Locate the cell with the specified text and output its [x, y] center coordinate. 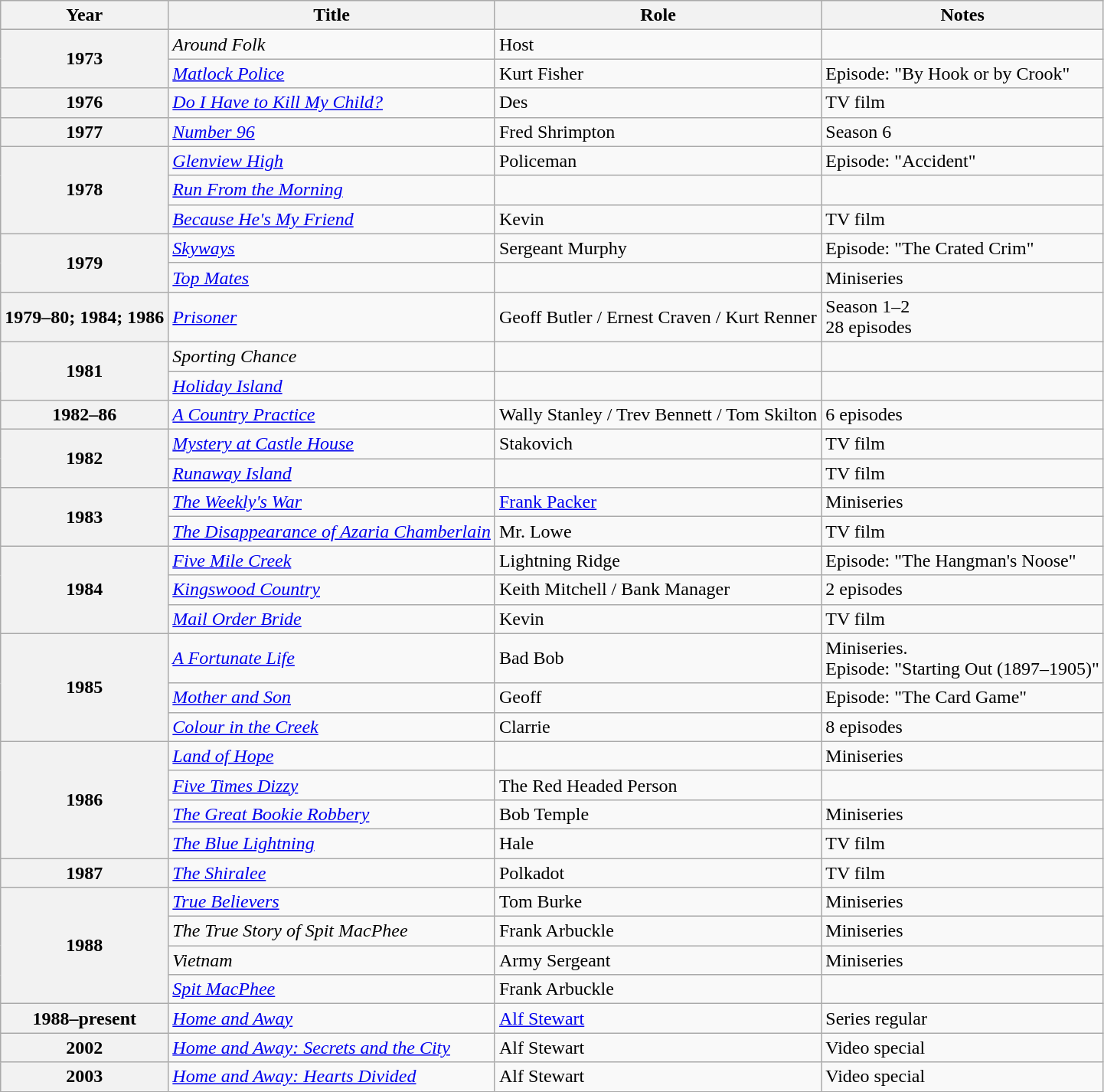
1979–80; 1984; 1986 [84, 317]
The Disappearance of Azaria Chamberlain [332, 531]
Episode: "By Hook or by Crook" [963, 74]
Five Mile Creek [332, 561]
Hale [658, 843]
1976 [84, 103]
The True Story of Spit MacPhee [332, 931]
Number 96 [332, 132]
Five Times Dizzy [332, 785]
Kurt Fisher [658, 74]
Kingswood Country [332, 590]
Frank Packer [658, 502]
Home and Away: Secrets and the City [332, 1048]
Role [658, 15]
Skyways [332, 248]
1985 [84, 688]
1979 [84, 263]
Host [658, 44]
Bad Bob [658, 659]
Matlock Police [332, 74]
1986 [84, 799]
Home and Away [332, 1018]
Series regular [963, 1018]
1981 [84, 371]
Geoff Butler / Ernest Craven / Kurt Renner [658, 317]
A Fortunate Life [332, 659]
A Country Practice [332, 415]
Glenview High [332, 161]
1982 [84, 459]
Army Sergeant [658, 960]
Year [84, 15]
The Red Headed Person [658, 785]
Mystery at Castle House [332, 444]
Stakovich [658, 444]
Miniseries.Episode: "Starting Out (1897–1905)" [963, 659]
1973 [84, 59]
Policeman [658, 161]
The Shiralee [332, 872]
Fred Shrimpton [658, 132]
Runaway Island [332, 473]
Mr. Lowe [658, 531]
Mother and Son [332, 698]
2 episodes [963, 590]
The Blue Lightning [332, 843]
Do I Have to Kill My Child? [332, 103]
Title [332, 15]
True Believers [332, 902]
Vietnam [332, 960]
Lightning Ridge [658, 561]
2002 [84, 1048]
Season 6 [963, 132]
6 episodes [963, 415]
Because He's My Friend [332, 219]
Keith Mitchell / Bank Manager [658, 590]
Land of Hope [332, 756]
Episode: "The Crated Crim" [963, 248]
Wally Stanley / Trev Bennett / Tom Skilton [658, 415]
1988–present [84, 1018]
Sporting Chance [332, 356]
Run From the Morning [332, 190]
Sergeant Murphy [658, 248]
Tom Burke [658, 902]
8 episodes [963, 727]
Clarrie [658, 727]
Prisoner [332, 317]
Top Mates [332, 277]
1983 [84, 517]
1987 [84, 872]
Notes [963, 15]
2003 [84, 1077]
The Great Bookie Robbery [332, 814]
Des [658, 103]
Episode: "Accident" [963, 161]
Episode: "The Hangman's Noose" [963, 561]
Spit MacPhee [332, 989]
Holiday Island [332, 385]
1988 [84, 946]
Bob Temple [658, 814]
Around Folk [332, 44]
The Weekly's War [332, 502]
1977 [84, 132]
Episode: "The Card Game" [963, 698]
Colour in the Creek [332, 727]
Home and Away: Hearts Divided [332, 1077]
1978 [84, 190]
Geoff [658, 698]
Mail Order Bride [332, 619]
1984 [84, 590]
Season 1–228 episodes [963, 317]
Polkadot [658, 872]
1982–86 [84, 415]
